Find where the given text appears and provide that cell's center as (x, y) coordinate. 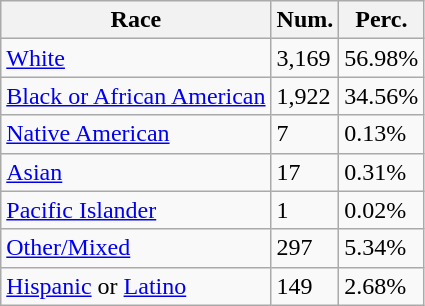
34.56% (382, 96)
2.68% (382, 286)
17 (305, 172)
0.13% (382, 134)
Pacific Islander (136, 210)
White (136, 58)
149 (305, 286)
1 (305, 210)
297 (305, 248)
Hispanic or Latino (136, 286)
Asian (136, 172)
Perc. (382, 20)
Native American (136, 134)
56.98% (382, 58)
0.31% (382, 172)
3,169 (305, 58)
Num. (305, 20)
5.34% (382, 248)
7 (305, 134)
1,922 (305, 96)
Other/Mixed (136, 248)
Race (136, 20)
Black or African American (136, 96)
0.02% (382, 210)
